Pinpoint the cell where the given text exists, returning its [x, y] midpoint coordinate. 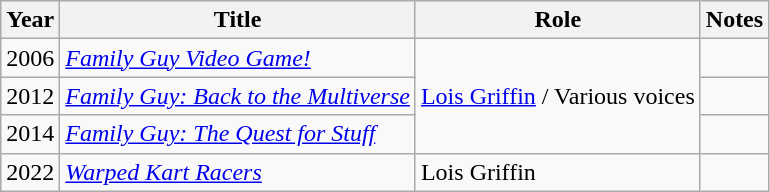
Lois Griffin [558, 172]
2006 [30, 58]
2014 [30, 134]
2012 [30, 96]
Family Guy: The Quest for Stuff [238, 134]
Notes [734, 20]
Lois Griffin / Various voices [558, 96]
Family Guy Video Game! [238, 58]
Title [238, 20]
2022 [30, 172]
Family Guy: Back to the Multiverse [238, 96]
Warped Kart Racers [238, 172]
Role [558, 20]
Year [30, 20]
